From the cell containing the given text, extract its center point as (x, y) coordinate. 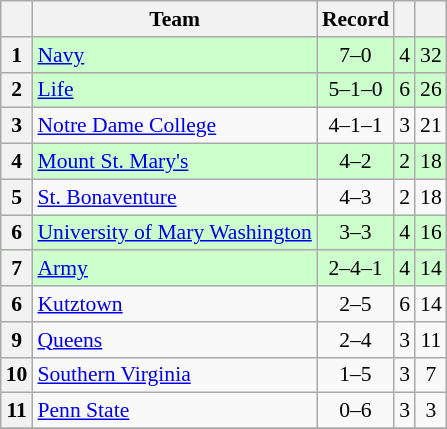
21 (431, 126)
Army (174, 269)
4–2 (356, 162)
Mount St. Mary's (174, 162)
1 (17, 55)
Queens (174, 340)
26 (431, 90)
2–4 (356, 340)
Notre Dame College (174, 126)
4–1–1 (356, 126)
5–1–0 (356, 90)
10 (17, 375)
1–5 (356, 375)
Record (356, 19)
Southern Virginia (174, 375)
Team (174, 19)
16 (431, 233)
St. Bonaventure (174, 197)
32 (431, 55)
Life (174, 90)
5 (17, 197)
Penn State (174, 411)
Navy (174, 55)
University of Mary Washington (174, 233)
3–3 (356, 233)
9 (17, 340)
0–6 (356, 411)
2–4–1 (356, 269)
Kutztown (174, 304)
7–0 (356, 55)
2–5 (356, 304)
4–3 (356, 197)
